Extract the (X, Y) coordinate from the center of the cell holding the provided text.  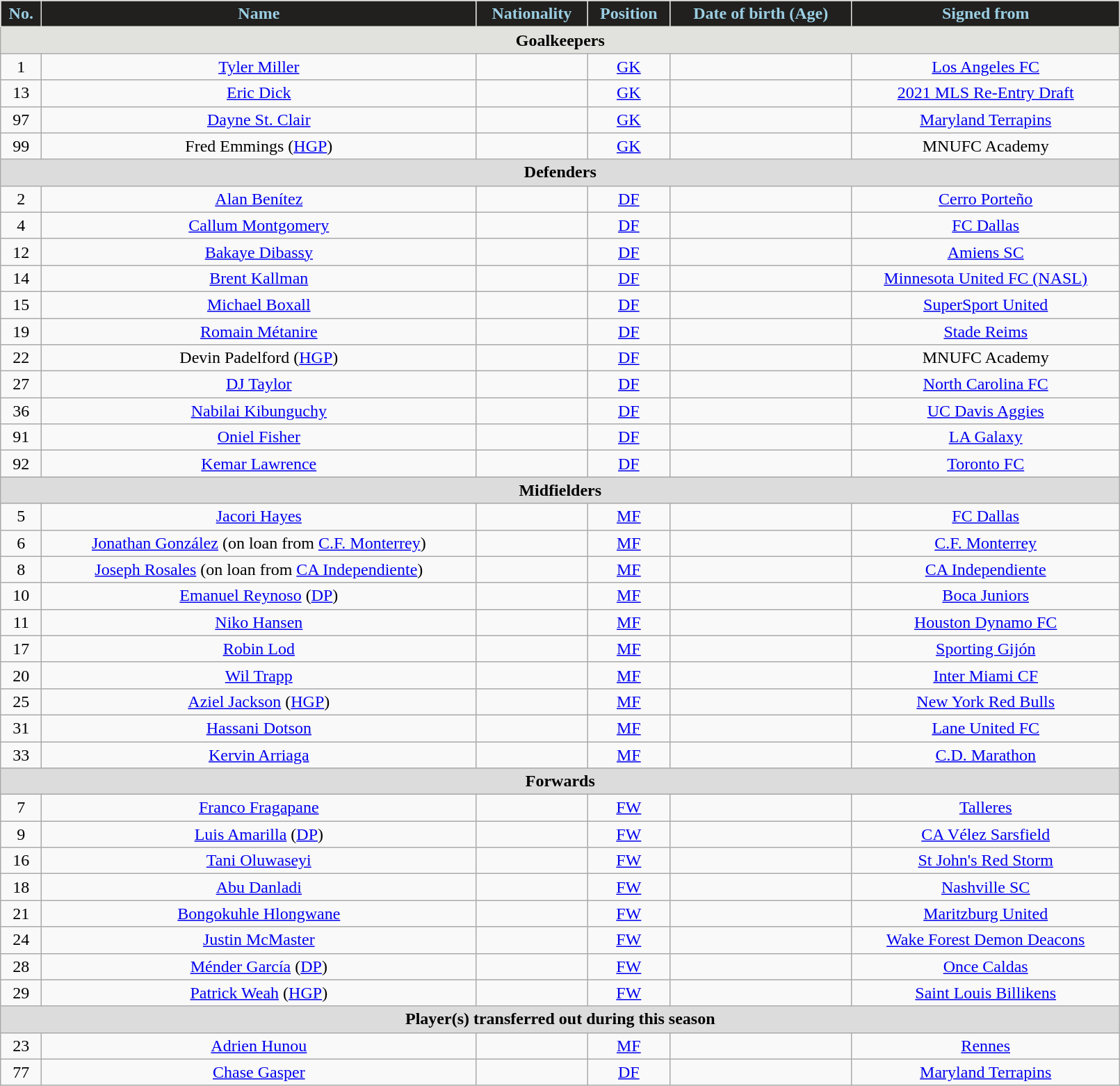
13 (21, 93)
Los Angeles FC (986, 67)
5 (21, 517)
Devin Padelford (HGP) (259, 358)
Houston Dynamo FC (986, 622)
No. (21, 14)
28 (21, 966)
Emanuel Reynoso (DP) (259, 596)
Nashville SC (986, 887)
Jacori Hayes (259, 517)
UC Davis Aggies (986, 411)
New York Red Bulls (986, 702)
Maritzburg United (986, 914)
Rennes (986, 1046)
Michael Boxall (259, 305)
Tani Oluwaseyi (259, 861)
Justin McMaster (259, 940)
DJ Taylor (259, 384)
27 (21, 384)
Dayne St. Clair (259, 120)
17 (21, 649)
Boca Juniors (986, 596)
12 (21, 252)
33 (21, 754)
24 (21, 940)
Once Caldas (986, 966)
36 (21, 411)
99 (21, 146)
Callum Montgomery (259, 225)
Player(s) transferred out during this season (560, 1019)
Bakaye Dibassy (259, 252)
4 (21, 225)
Tyler Miller (259, 67)
11 (21, 622)
14 (21, 278)
Hassani Dotson (259, 728)
Name (259, 14)
Nationality (532, 14)
19 (21, 332)
Signed from (986, 14)
21 (21, 914)
Chase Gasper (259, 1072)
LA Galaxy (986, 437)
St John's Red Storm (986, 861)
Position (628, 14)
Patrick Weah (HGP) (259, 993)
97 (21, 120)
Abu Danladi (259, 887)
Forwards (560, 781)
Oniel Fisher (259, 437)
1 (21, 67)
Nabilai Kibunguchy (259, 411)
Midfielders (560, 490)
Brent Kallman (259, 278)
Wil Trapp (259, 675)
91 (21, 437)
Joseph Rosales (on loan from CA Independiente) (259, 569)
C.F. Monterrey (986, 543)
Talleres (986, 808)
8 (21, 569)
25 (21, 702)
2021 MLS Re-Entry Draft (986, 93)
Jonathan González (on loan from C.F. Monterrey) (259, 543)
2 (21, 199)
Stade Reims (986, 332)
SuperSport United (986, 305)
Defenders (560, 172)
Kemar Lawrence (259, 464)
Eric Dick (259, 93)
Fred Emmings (HGP) (259, 146)
Sporting Gijón (986, 649)
20 (21, 675)
Saint Louis Billikens (986, 993)
23 (21, 1046)
CA Vélez Sarsfield (986, 834)
7 (21, 808)
Franco Fragapane (259, 808)
CA Independiente (986, 569)
29 (21, 993)
Romain Métanire (259, 332)
10 (21, 596)
North Carolina FC (986, 384)
Luis Amarilla (DP) (259, 834)
Inter Miami CF (986, 675)
Adrien Hunou (259, 1046)
31 (21, 728)
Cerro Porteño (986, 199)
Aziel Jackson (HGP) (259, 702)
C.D. Marathon (986, 754)
Wake Forest Demon Deacons (986, 940)
Kervin Arriaga (259, 754)
15 (21, 305)
22 (21, 358)
9 (21, 834)
Amiens SC (986, 252)
77 (21, 1072)
16 (21, 861)
6 (21, 543)
Toronto FC (986, 464)
Ménder García (DP) (259, 966)
Minnesota United FC (NASL) (986, 278)
Lane United FC (986, 728)
Bongokuhle Hlongwane (259, 914)
Alan Benítez (259, 199)
92 (21, 464)
18 (21, 887)
Niko Hansen (259, 622)
Date of birth (Age) (761, 14)
Goalkeepers (560, 40)
Robin Lod (259, 649)
